Provide the [X, Y] coordinate of the cell's center where the given text is located.  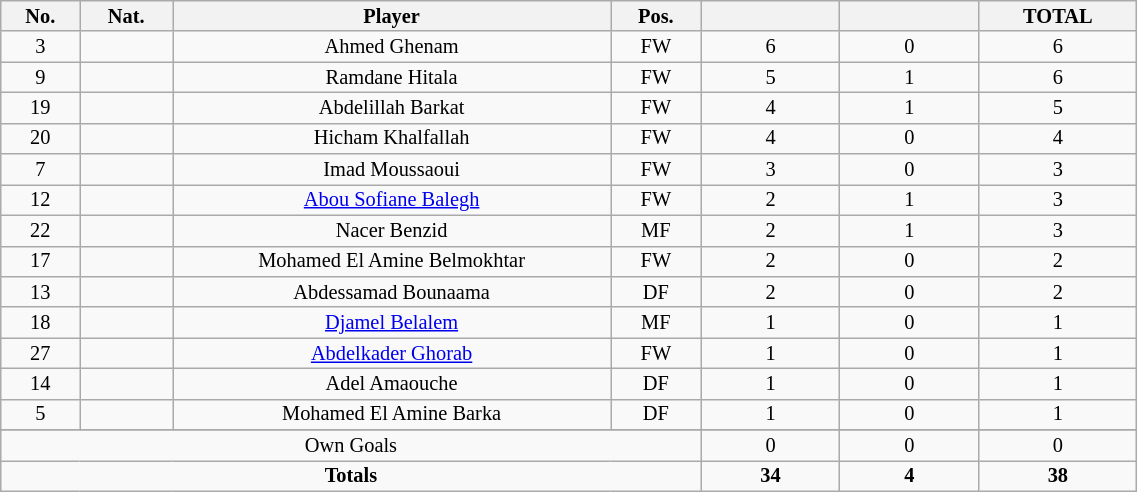
Abdelillah Barkat [392, 108]
Own Goals [351, 446]
Abou Sofiane Balegh [392, 200]
Mohamed El Amine Barka [392, 414]
38 [1058, 476]
Abdessamad Bounaama [392, 292]
34 [770, 476]
Nat. [126, 16]
22 [40, 230]
14 [40, 384]
Djamel Belalem [392, 322]
Nacer Benzid [392, 230]
Adel Amaouche [392, 384]
Player [392, 16]
Ahmed Ghenam [392, 46]
Pos. [656, 16]
18 [40, 322]
12 [40, 200]
Hicham Khalfallah [392, 138]
TOTAL [1058, 16]
Mohamed El Amine Belmokhtar [392, 262]
17 [40, 262]
7 [40, 170]
Abdelkader Ghorab [392, 354]
No. [40, 16]
19 [40, 108]
Imad Moussaoui [392, 170]
27 [40, 354]
20 [40, 138]
9 [40, 78]
Ramdane Hitala [392, 78]
13 [40, 292]
Totals [351, 476]
